Detect which cell encompasses the target text, then output its [x, y] center coordinate. 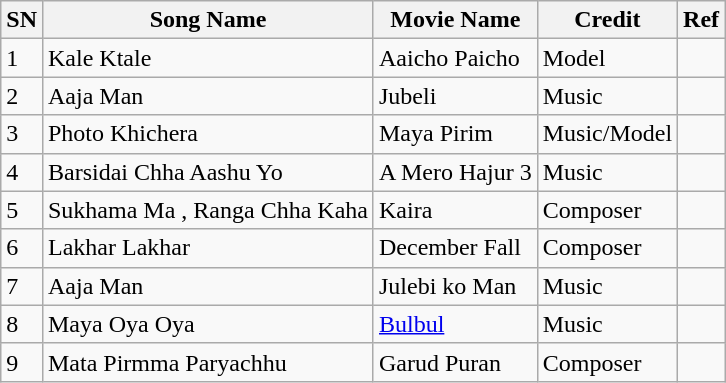
9 [22, 362]
2 [22, 96]
A Mero Hajur 3 [455, 172]
Julebi ko Man [455, 286]
Maya Pirim [455, 134]
7 [22, 286]
Music/Model [607, 134]
SN [22, 20]
3 [22, 134]
Kaira [455, 210]
8 [22, 324]
Jubeli [455, 96]
Maya Oya Oya [208, 324]
December Fall [455, 248]
Garud Puran [455, 362]
1 [22, 58]
Kale Ktale [208, 58]
Mata Pirmma Paryachhu [208, 362]
Model [607, 58]
5 [22, 210]
4 [22, 172]
Credit [607, 20]
Movie Name [455, 20]
6 [22, 248]
Sukhama Ma , Ranga Chha Kaha [208, 210]
Lakhar Lakhar [208, 248]
Ref [702, 20]
Bulbul [455, 324]
Photo Khichera [208, 134]
Barsidai Chha Aashu Yo [208, 172]
Aaicho Paicho [455, 58]
Song Name [208, 20]
